Search for the cell housing the specified text and yield its [x, y] center coordinate. 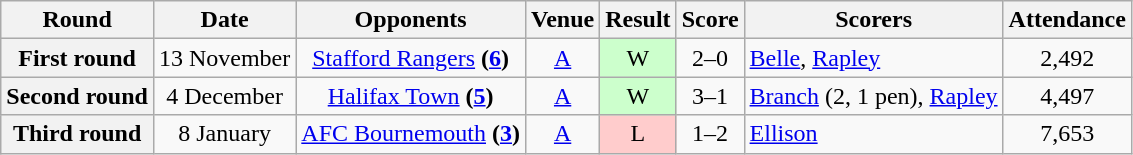
Third round [78, 134]
7,653 [1067, 134]
8 January [224, 134]
Attendance [1067, 20]
AFC Bournemouth (3) [411, 134]
Halifax Town (5) [411, 96]
Stafford Rangers (6) [411, 58]
Opponents [411, 20]
1–2 [710, 134]
Belle, Rapley [874, 58]
2–0 [710, 58]
Ellison [874, 134]
Result [638, 20]
2,492 [1067, 58]
Round [78, 20]
Venue [563, 20]
Second round [78, 96]
Date [224, 20]
First round [78, 58]
Scorers [874, 20]
4 December [224, 96]
Score [710, 20]
13 November [224, 58]
L [638, 134]
3–1 [710, 96]
Branch (2, 1 pen), Rapley [874, 96]
4,497 [1067, 96]
